Output the [X, Y] coordinate of the center of the cell containing the given text.  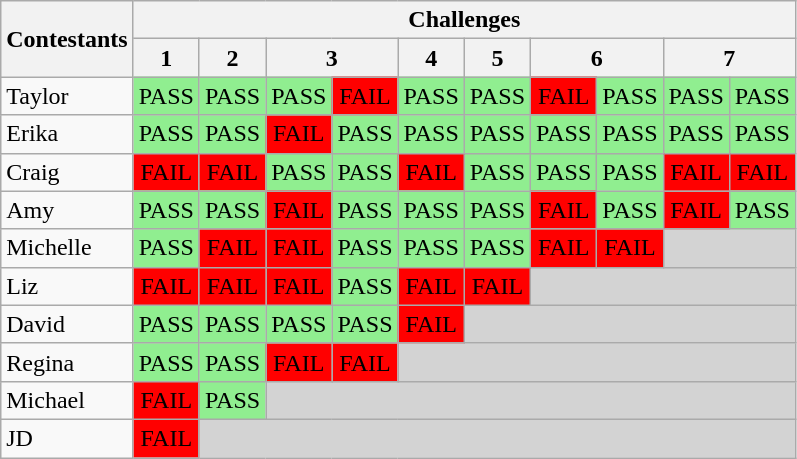
Michael [67, 400]
Michelle [67, 248]
Challenges [464, 20]
4 [431, 58]
6 [597, 58]
Taylor [67, 96]
5 [497, 58]
7 [729, 58]
David [67, 324]
Liz [67, 286]
Craig [67, 172]
Regina [67, 362]
3 [332, 58]
1 [166, 58]
JD [67, 438]
Contestants [67, 39]
2 [232, 58]
Erika [67, 134]
Amy [67, 210]
